Locate the cell with the specified text and output its [x, y] center coordinate. 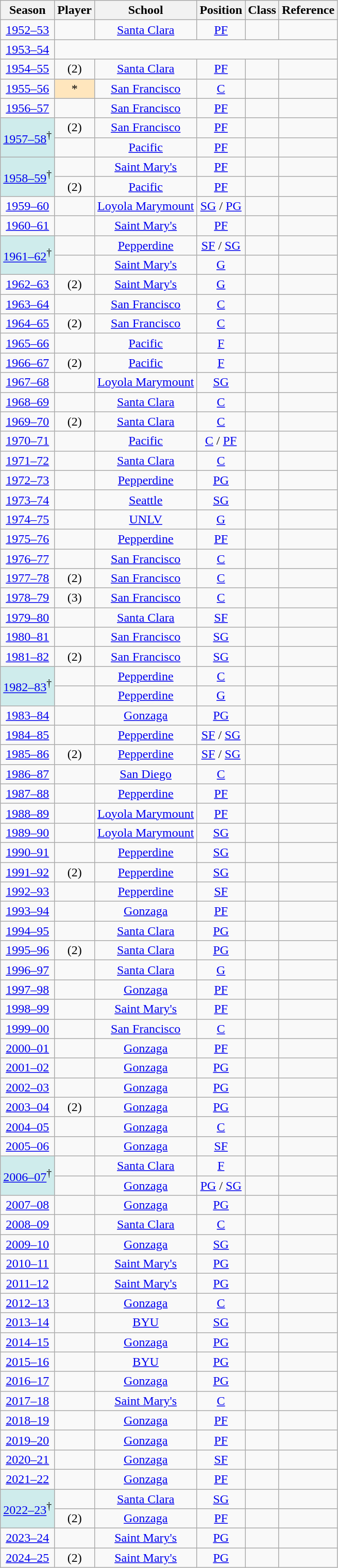
2014–15 [28, 1342]
1980–81 [28, 637]
2011–12 [28, 1283]
2017–18 [28, 1401]
2007–08 [28, 1205]
1971–72 [28, 461]
2022–23† [28, 1509]
SG / PG [221, 206]
1973–74 [28, 500]
1989–90 [28, 833]
2001–02 [28, 1068]
1996–97 [28, 970]
1972–73 [28, 480]
1965–66 [28, 343]
2018–19 [28, 1420]
2005–06 [28, 1146]
2004–05 [28, 1126]
Season [28, 10]
School [146, 10]
2013–14 [28, 1323]
2010–11 [28, 1264]
1952–53 [28, 30]
2003–04 [28, 1107]
2006–07† [28, 1175]
1977–78 [28, 578]
1991–92 [28, 872]
1987–88 [28, 794]
1984–85 [28, 735]
1992–93 [28, 892]
1981–82 [28, 657]
2009–10 [28, 1244]
C / PF [221, 441]
1961–62† [28, 255]
1954–55 [28, 69]
1997–98 [28, 990]
2002–03 [28, 1087]
1963–64 [28, 304]
1969–70 [28, 421]
1976–77 [28, 558]
* [75, 89]
1995–96 [28, 950]
1964–65 [28, 324]
1979–80 [28, 618]
1956–57 [28, 108]
2020–21 [28, 1459]
1975–76 [28, 539]
2016–17 [28, 1381]
1974–75 [28, 519]
PG / SG [221, 1185]
1994–95 [28, 931]
1988–89 [28, 813]
1966–67 [28, 363]
1957–58† [28, 137]
1978–79 [28, 598]
1958–59† [28, 177]
2000–01 [28, 1048]
2019–20 [28, 1440]
1968–69 [28, 402]
Reference [308, 10]
1967–68 [28, 382]
(3) [75, 598]
UNLV [146, 519]
Class [262, 10]
1993–94 [28, 911]
1999–00 [28, 1029]
Position [221, 10]
1983–84 [28, 715]
1985–86 [28, 754]
Seattle [146, 500]
1959–60 [28, 206]
1955–56 [28, 89]
2023–24 [28, 1538]
1990–91 [28, 852]
2008–09 [28, 1225]
Player [75, 10]
2012–13 [28, 1303]
1953–54 [28, 49]
1962–63 [28, 285]
1970–71 [28, 441]
San Diego [146, 774]
1982–83† [28, 686]
1986–87 [28, 774]
2024–25 [28, 1558]
1960–61 [28, 225]
2015–16 [28, 1362]
1998–99 [28, 1009]
2021–22 [28, 1479]
